Detect which cell encompasses the target text, then output its [X, Y] center coordinate. 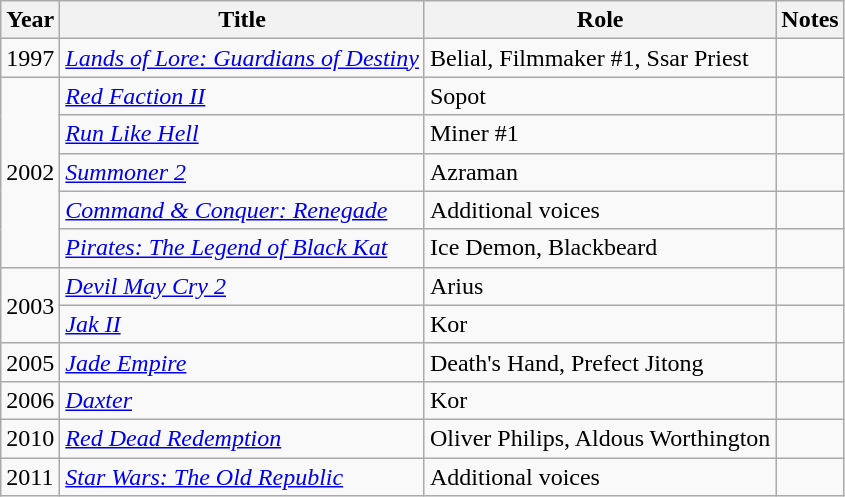
Role [600, 20]
Command & Conquer: Renegade [242, 210]
Pirates: The Legend of Black Kat [242, 248]
Year [30, 20]
2011 [30, 477]
Notes [810, 20]
Star Wars: The Old Republic [242, 477]
Summoner 2 [242, 172]
Ice Demon, Blackbeard [600, 248]
2010 [30, 438]
2003 [30, 305]
Devil May Cry 2 [242, 286]
Title [242, 20]
Red Dead Redemption [242, 438]
Sopot [600, 96]
Run Like Hell [242, 134]
Lands of Lore: Guardians of Destiny [242, 58]
Daxter [242, 400]
Belial, Filmmaker #1, Ssar Priest [600, 58]
Jak II [242, 324]
Death's Hand, Prefect Jitong [600, 362]
2005 [30, 362]
Miner #1 [600, 134]
Azraman [600, 172]
1997 [30, 58]
Oliver Philips, Aldous Worthington [600, 438]
2002 [30, 172]
Arius [600, 286]
Jade Empire [242, 362]
2006 [30, 400]
Red Faction II [242, 96]
